For the text-containing cell, return its midpoint in (X, Y) coordinate format. 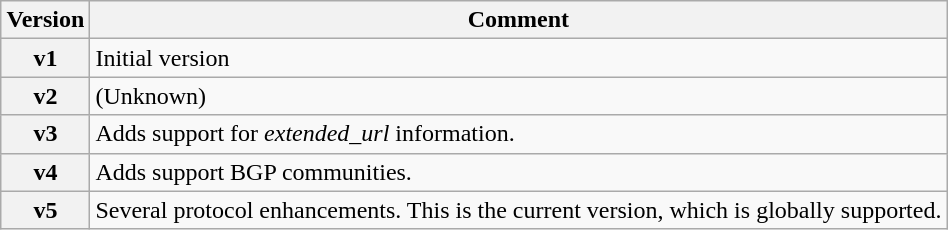
Adds support BGP communities. (518, 172)
v2 (46, 96)
Adds support for extended_url information. (518, 134)
v4 (46, 172)
v1 (46, 58)
Version (46, 20)
Several protocol enhancements. This is the current version, which is globally supported. (518, 210)
Comment (518, 20)
v5 (46, 210)
(Unknown) (518, 96)
Initial version (518, 58)
v3 (46, 134)
